Capture the cell that displays the provided text and extract its [X, Y] central coordinate. 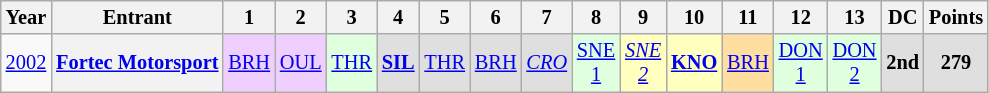
2 [301, 17]
8 [596, 17]
SIL [398, 63]
2nd [902, 63]
279 [956, 63]
6 [496, 17]
2002 [26, 63]
Fortec Motorsport [137, 63]
12 [801, 17]
9 [643, 17]
7 [547, 17]
OUL [301, 63]
11 [748, 17]
Year [26, 17]
3 [352, 17]
DON1 [801, 63]
13 [855, 17]
10 [694, 17]
SNE1 [596, 63]
1 [249, 17]
Entrant [137, 17]
KNO [694, 63]
DON2 [855, 63]
4 [398, 17]
5 [444, 17]
Points [956, 17]
SNE2 [643, 63]
DC [902, 17]
CRO [547, 63]
